Provide the [X, Y] coordinate of the cell's center where the given text is located.  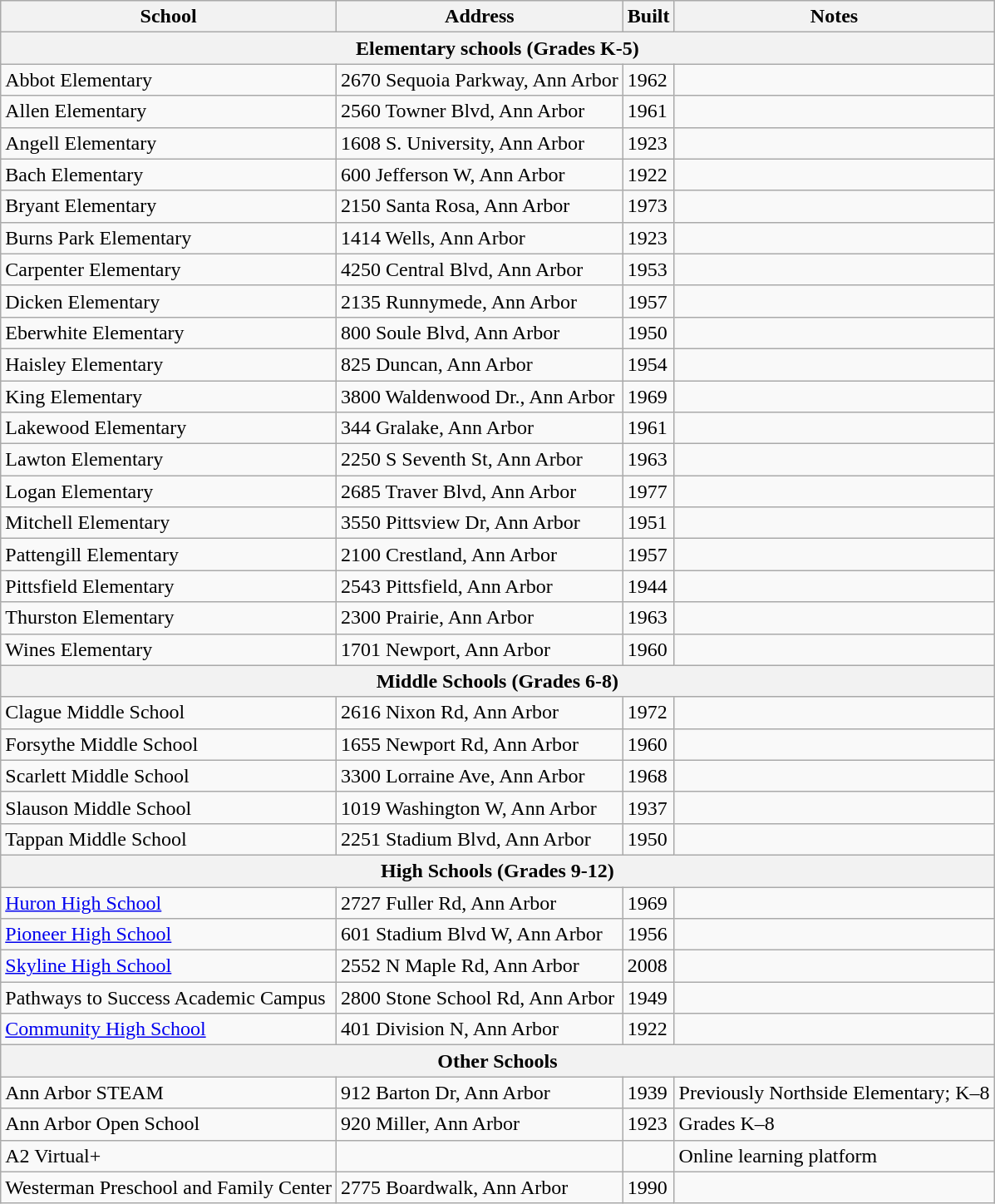
Lakewood Elementary [169, 428]
1977 [648, 491]
Other Schools [497, 1061]
A2 Virtual+ [169, 1156]
1937 [648, 807]
2251 Stadium Blvd, Ann Arbor [479, 839]
Dicken Elementary [169, 301]
600 Jefferson W, Ann Arbor [479, 175]
Skyline High School [169, 966]
Abbot Elementary [169, 80]
912 Barton Dr, Ann Arbor [479, 1093]
1972 [648, 713]
Haisley Elementary [169, 364]
2008 [648, 966]
Tappan Middle School [169, 839]
2135 Runnymede, Ann Arbor [479, 301]
Angell Elementary [169, 143]
Ann Arbor Open School [169, 1124]
Mitchell Elementary [169, 523]
2560 Towner Blvd, Ann Arbor [479, 111]
2727 Fuller Rd, Ann Arbor [479, 902]
Forsythe Middle School [169, 744]
1608 S. University, Ann Arbor [479, 143]
Elementary schools (Grades K-5) [497, 48]
1951 [648, 523]
Online learning platform [835, 1156]
1944 [648, 586]
Community High School [169, 1029]
2543 Pittsfield, Ann Arbor [479, 586]
920 Miller, Ann Arbor [479, 1124]
2670 Sequoia Parkway, Ann Arbor [479, 80]
2800 Stone School Rd, Ann Arbor [479, 998]
Thurston Elementary [169, 618]
Middle Schools (Grades 6-8) [497, 681]
2685 Traver Blvd, Ann Arbor [479, 491]
Pattengill Elementary [169, 555]
825 Duncan, Ann Arbor [479, 364]
2150 Santa Rosa, Ann Arbor [479, 206]
Bach Elementary [169, 175]
4250 Central Blvd, Ann Arbor [479, 269]
401 Division N, Ann Arbor [479, 1029]
3550 Pittsview Dr, Ann Arbor [479, 523]
3800 Waldenwood Dr., Ann Arbor [479, 397]
1655 Newport Rd, Ann Arbor [479, 744]
2775 Boardwalk, Ann Arbor [479, 1187]
Eberwhite Elementary [169, 333]
Allen Elementary [169, 111]
2250 S Seventh St, Ann Arbor [479, 460]
1990 [648, 1187]
2616 Nixon Rd, Ann Arbor [479, 713]
High Schools (Grades 9-12) [497, 871]
1973 [648, 206]
Address [479, 17]
Notes [835, 17]
1968 [648, 776]
800 Soule Blvd, Ann Arbor [479, 333]
1701 Newport, Ann Arbor [479, 649]
Pathways to Success Academic Campus [169, 998]
Pittsfield Elementary [169, 586]
Grades K–8 [835, 1124]
Ann Arbor STEAM [169, 1093]
1019 Washington W, Ann Arbor [479, 807]
Scarlett Middle School [169, 776]
1414 Wells, Ann Arbor [479, 238]
Previously Northside Elementary; K–8 [835, 1093]
3300 Lorraine Ave, Ann Arbor [479, 776]
2552 N Maple Rd, Ann Arbor [479, 966]
King Elementary [169, 397]
Pioneer High School [169, 935]
Logan Elementary [169, 491]
1953 [648, 269]
Lawton Elementary [169, 460]
2300 Prairie, Ann Arbor [479, 618]
1956 [648, 935]
601 Stadium Blvd W, Ann Arbor [479, 935]
1962 [648, 80]
Bryant Elementary [169, 206]
Wines Elementary [169, 649]
2100 Crestland, Ann Arbor [479, 555]
1954 [648, 364]
1939 [648, 1093]
Slauson Middle School [169, 807]
Clague Middle School [169, 713]
Carpenter Elementary [169, 269]
344 Gralake, Ann Arbor [479, 428]
Built [648, 17]
1949 [648, 998]
Westerman Preschool and Family Center [169, 1187]
Burns Park Elementary [169, 238]
Huron High School [169, 902]
School [169, 17]
